Locate the cell with the specified text and output its (X, Y) center coordinate. 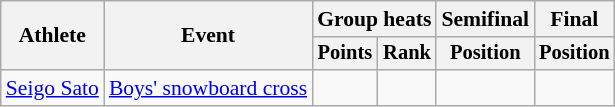
Boys' snowboard cross (208, 88)
Group heats (374, 19)
Seigo Sato (52, 88)
Final (574, 19)
Athlete (52, 36)
Event (208, 36)
Points (345, 54)
Semifinal (485, 19)
Rank (408, 54)
